Locate the cell with the specified text and output its [x, y] center coordinate. 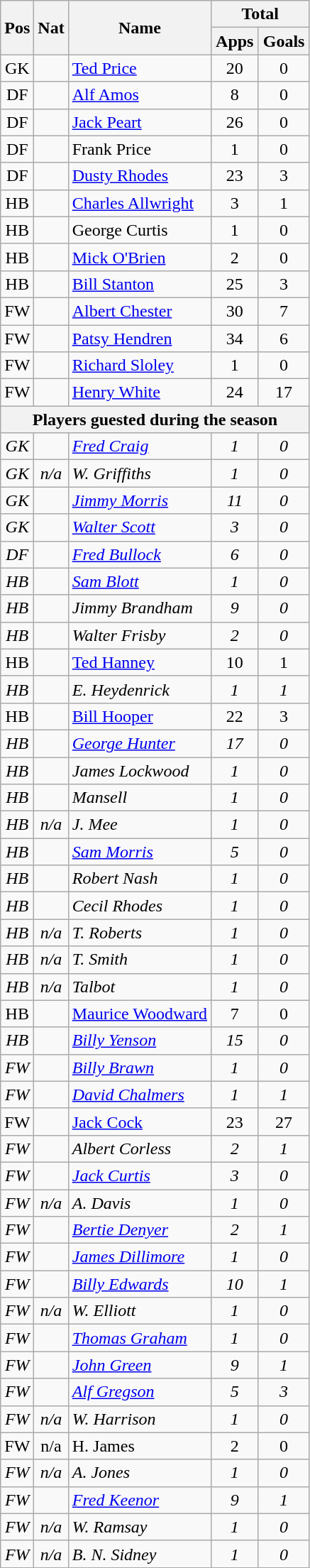
George Curtis [139, 230]
A. Davis [139, 1203]
Billy Yenson [139, 1041]
Billy Brawn [139, 1068]
Alf Amos [139, 95]
Henry White [139, 393]
20 [236, 68]
Walter Scott [139, 527]
T. Smith [139, 960]
Apps [236, 41]
B. N. Sidney [139, 1554]
Charles Allwright [139, 203]
W. Elliott [139, 1311]
George Hunter [139, 743]
Billy Edwards [139, 1284]
Albert Corless [139, 1148]
Fred Craig [139, 446]
Mansell [139, 798]
Sam Blott [139, 581]
Thomas Graham [139, 1338]
H. James [139, 1446]
Total [261, 14]
Players guested during the season [155, 420]
Patsy Hendren [139, 339]
11 [236, 500]
Goals [284, 41]
25 [236, 284]
E. Heydenrick [139, 689]
W. Griffiths [139, 473]
Mick O'Brien [139, 257]
Bertie Denyer [139, 1230]
24 [236, 393]
15 [236, 1041]
Walter Frisby [139, 635]
Jimmy Morris [139, 500]
Ted Price [139, 68]
W. Ramsay [139, 1527]
Name [139, 28]
30 [236, 311]
Jack Peart [139, 122]
Fred Bullock [139, 554]
Pos [17, 28]
Sam Morris [139, 852]
T. Roberts [139, 933]
Alf Gregson [139, 1392]
James Lockwood [139, 770]
Jimmy Brandham [139, 608]
W. Harrison [139, 1419]
34 [236, 339]
22 [236, 716]
Cecil Rhodes [139, 906]
Dusty Rhodes [139, 176]
J. Mee [139, 825]
Talbot [139, 987]
Ted Hanney [139, 662]
Robert Nash [139, 879]
John Green [139, 1365]
James Dillimore [139, 1257]
Frank Price [139, 149]
Bill Hooper [139, 716]
8 [236, 95]
Jack Cock [139, 1122]
Albert Chester [139, 311]
Bill Stanton [139, 284]
Richard Sloley [139, 366]
26 [236, 122]
Jack Curtis [139, 1175]
A. Jones [139, 1473]
Maurice Woodward [139, 1014]
Nat [51, 28]
27 [284, 1122]
David Chalmers [139, 1095]
Fred Keenor [139, 1500]
